Identify which cell holds the provided text, then report its [X, Y] central coordinate. 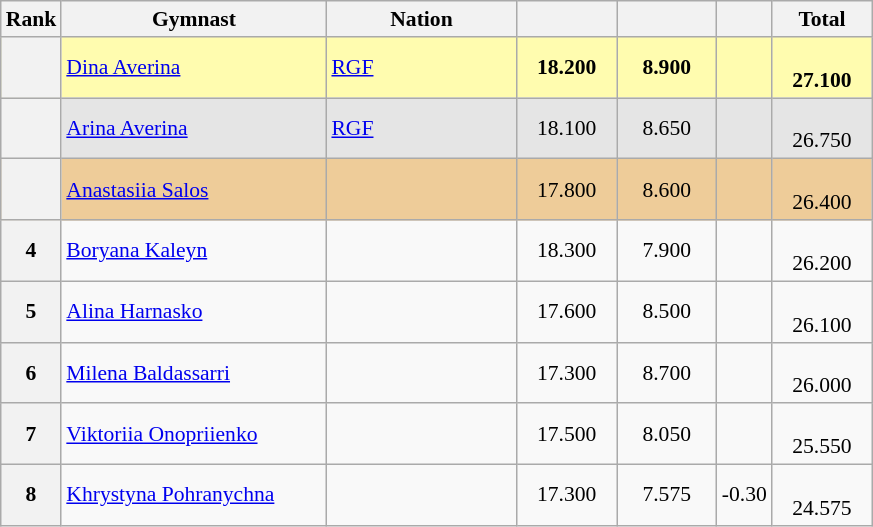
Nation [421, 19]
24.575 [822, 496]
18.200 [567, 68]
Milena Baldassarri [194, 372]
8.050 [667, 434]
Khrystyna Pohranychna [194, 496]
Arina Averina [194, 128]
8.650 [667, 128]
26.200 [822, 250]
17.500 [567, 434]
27.100 [822, 68]
26.000 [822, 372]
7.575 [667, 496]
7 [32, 434]
Boryana Kaleyn [194, 250]
26.750 [822, 128]
18.100 [567, 128]
8 [32, 496]
17.600 [567, 312]
Anastasiia Salos [194, 190]
25.550 [822, 434]
6 [32, 372]
8.500 [667, 312]
Alina Harnasko [194, 312]
17.800 [567, 190]
5 [32, 312]
Dina Averina [194, 68]
-0.30 [744, 496]
8.700 [667, 372]
8.600 [667, 190]
8.900 [667, 68]
Rank [32, 19]
Total [822, 19]
7.900 [667, 250]
Viktoriia Onopriienko [194, 434]
26.400 [822, 190]
4 [32, 250]
Gymnast [194, 19]
18.300 [567, 250]
26.100 [822, 312]
